Capture the cell that displays the provided text and extract its [x, y] central coordinate. 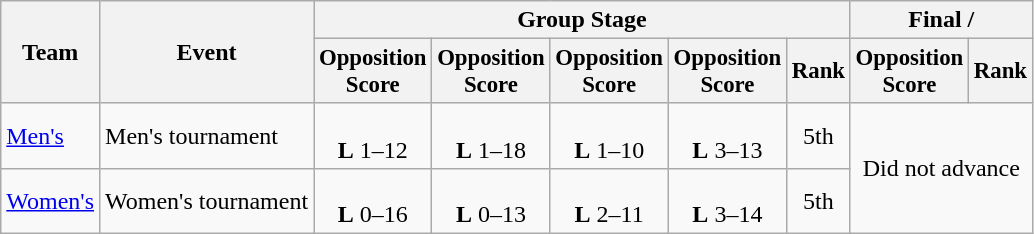
Men's [50, 136]
Final / [941, 20]
L 3–13 [727, 136]
Did not advance [941, 168]
L 3–14 [727, 200]
Women's tournament [207, 200]
Women's [50, 200]
L 0–13 [491, 200]
L 1–12 [373, 136]
Men's tournament [207, 136]
Team [50, 52]
L 2–11 [609, 200]
Group Stage [582, 20]
L 0–16 [373, 200]
L 1–18 [491, 136]
Event [207, 52]
L 1–10 [609, 136]
